Pinpoint the cell where the given text exists, returning its (X, Y) midpoint coordinate. 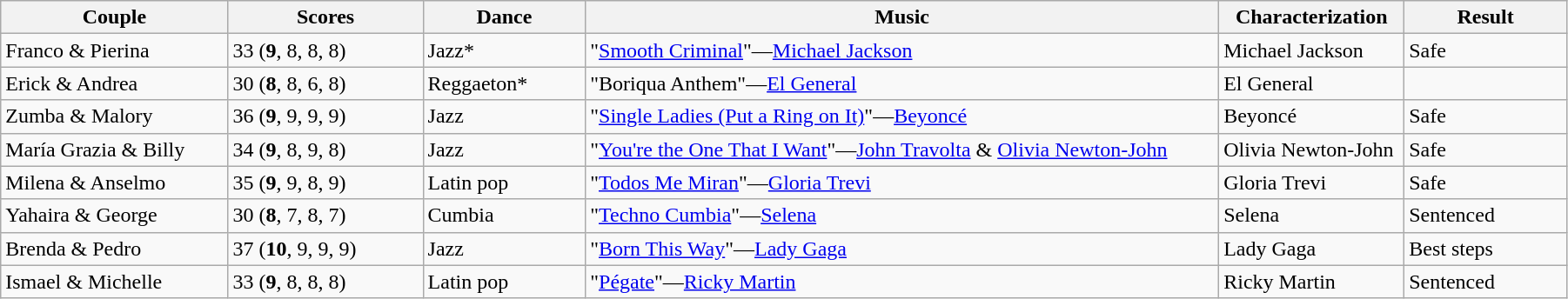
Milena & Anselmo (115, 183)
"Born This Way"—Lady Gaga (902, 249)
34 (9, 8, 9, 8) (325, 149)
Zumba & Malory (115, 116)
Ricky Martin (1312, 282)
Olivia Newton-John (1312, 149)
María Grazia & Billy (115, 149)
37 (10, 9, 9, 9) (325, 249)
Yahaira & George (115, 216)
Erick & Andrea (115, 83)
Result (1486, 17)
Dance (505, 17)
"Todos Me Miran"—Gloria Trevi (902, 183)
30 (8, 8, 6, 8) (325, 83)
Franco & Pierina (115, 50)
Best steps (1486, 249)
"Boriqua Anthem"—El General (902, 83)
Michael Jackson (1312, 50)
"You're the One That I Want"—John Travolta & Olivia Newton-John (902, 149)
Gloria Trevi (1312, 183)
Characterization (1312, 17)
"Single Ladies (Put a Ring on It)"—Beyoncé (902, 116)
"Techno Cumbia"—Selena (902, 216)
Lady Gaga (1312, 249)
30 (8, 7, 8, 7) (325, 216)
Cumbia (505, 216)
Scores (325, 17)
Ismael & Michelle (115, 282)
Beyoncé (1312, 116)
36 (9, 9, 9, 9) (325, 116)
35 (9, 9, 8, 9) (325, 183)
Brenda & Pedro (115, 249)
Music (902, 17)
Couple (115, 17)
"Smooth Criminal"—Michael Jackson (902, 50)
Reggaeton* (505, 83)
"Pégate"—Ricky Martin (902, 282)
Selena (1312, 216)
El General (1312, 83)
Jazz* (505, 50)
